Locate the cell with the specified text and output its (x, y) center coordinate. 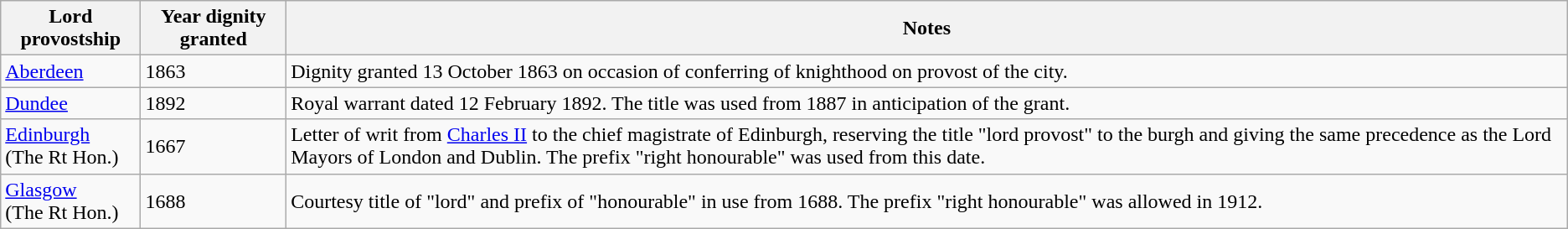
Lord provostship (70, 29)
1688 (214, 201)
Royal warrant dated 12 February 1892. The title was used from 1887 in anticipation of the grant. (927, 103)
Edinburgh (The Rt Hon.) (70, 146)
Courtesy title of "lord" and prefix of "honourable" in use from 1688. The prefix "right honourable" was allowed in 1912. (927, 201)
Dundee (70, 103)
Notes (927, 29)
Dignity granted 13 October 1863 on occasion of conferring of knighthood on provost of the city. (927, 71)
Aberdeen (70, 71)
1863 (214, 71)
Glasgow(The Rt Hon.) (70, 201)
1892 (214, 103)
Year dignity granted (214, 29)
1667 (214, 146)
